Locate the cell with the specified text and output its (x, y) center coordinate. 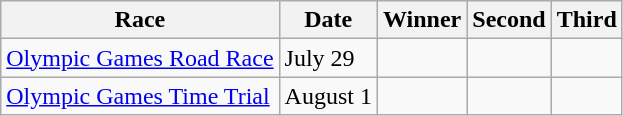
Second (509, 20)
July 29 (328, 58)
Olympic Games Time Trial (140, 96)
Race (140, 20)
Olympic Games Road Race (140, 58)
August 1 (328, 96)
Date (328, 20)
Winner (422, 20)
Third (586, 20)
